Return the [x, y] coordinate for the center point of the cell that contains the specified text.  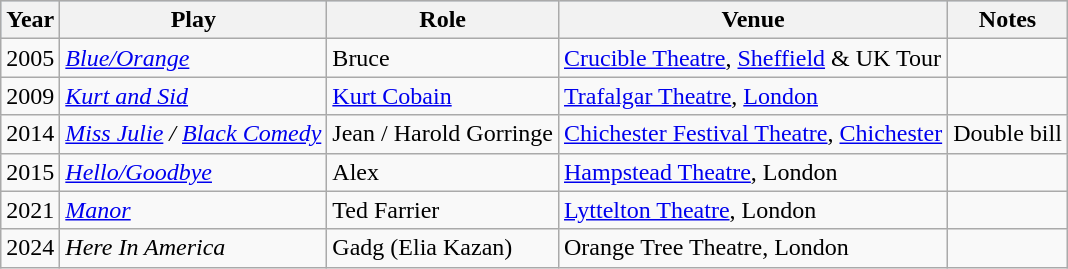
Ted Farrier [443, 210]
Trafalgar Theatre, London [752, 96]
Crucible Theatre, Sheffield & UK Tour [752, 58]
Miss Julie / Black Comedy [194, 134]
Lyttelton Theatre, London [752, 210]
Venue [752, 20]
Hampstead Theatre, London [752, 172]
2015 [30, 172]
Bruce [443, 58]
Double bill [1008, 134]
Alex [443, 172]
2005 [30, 58]
Chichester Festival Theatre, Chichester [752, 134]
2014 [30, 134]
Hello/Goodbye [194, 172]
Notes [1008, 20]
Manor [194, 210]
Kurt and Sid [194, 96]
Orange Tree Theatre, London [752, 248]
Here In America [194, 248]
Jean / Harold Gorringe [443, 134]
Play [194, 20]
Year [30, 20]
Kurt Cobain [443, 96]
2024 [30, 248]
Blue/Orange [194, 58]
2021 [30, 210]
Gadg (Elia Kazan) [443, 248]
Role [443, 20]
2009 [30, 96]
